Return [x, y] of the center of cell containing provided text 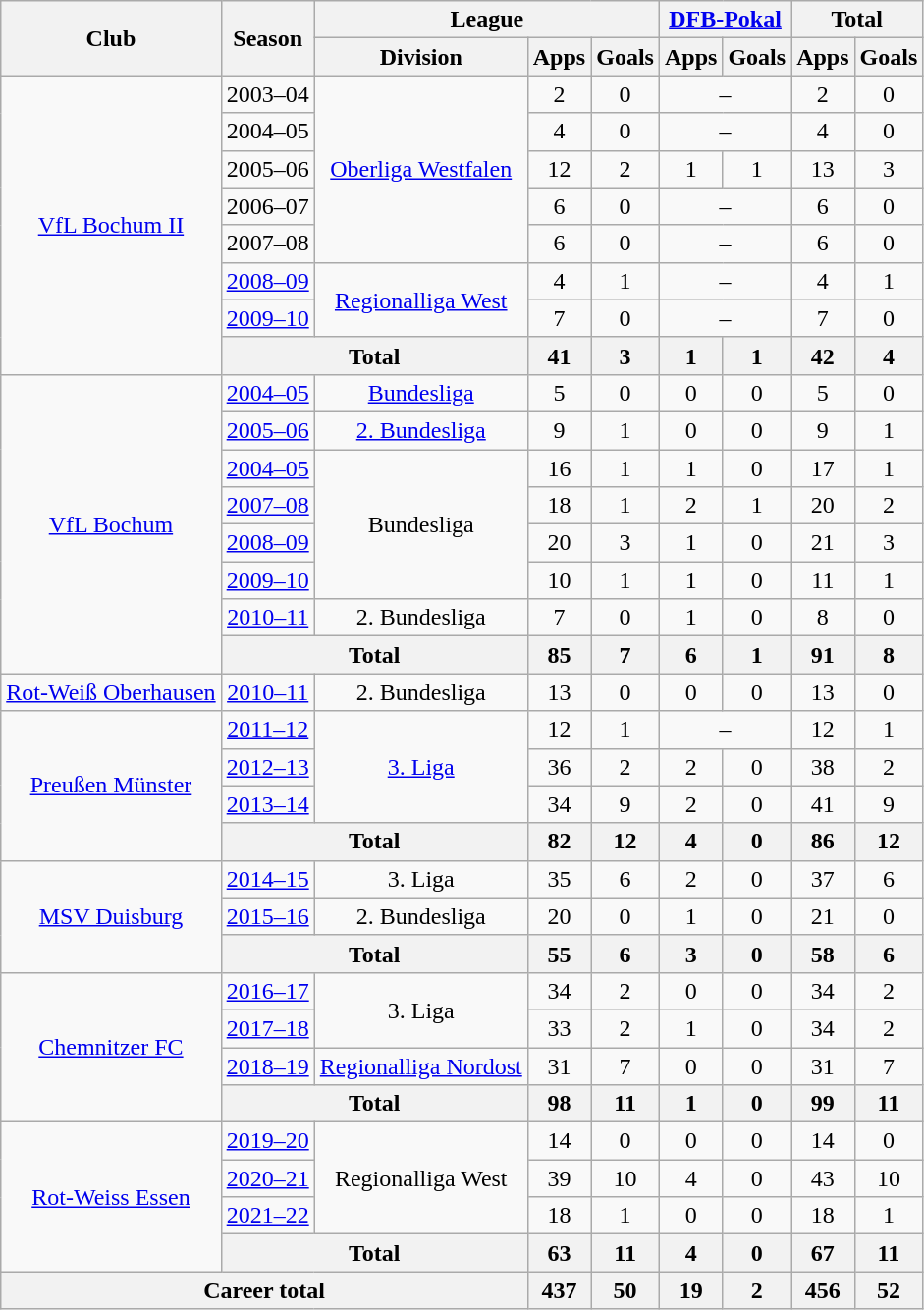
19 [690, 1290]
2019–20 [267, 1141]
MSV Duisburg [111, 916]
437 [559, 1290]
VfL Bochum [111, 523]
38 [823, 767]
Club [111, 38]
Preußen Münster [111, 786]
Chemnitzer FC [111, 1047]
55 [559, 954]
456 [823, 1290]
37 [823, 879]
58 [823, 954]
86 [823, 842]
Rot-Weiß Oberhausen [111, 692]
Season [267, 38]
2015–16 [267, 916]
36 [559, 767]
2016–17 [267, 991]
99 [823, 1104]
VfL Bochum II [111, 225]
91 [823, 655]
Oberliga Westfalen [420, 169]
16 [559, 468]
33 [559, 1028]
35 [559, 879]
2012–13 [267, 767]
39 [559, 1178]
2017–18 [267, 1028]
2006–07 [267, 206]
82 [559, 842]
2003–04 [267, 94]
63 [559, 1253]
2011–12 [267, 730]
17 [823, 468]
Career total [265, 1290]
Rot-Weiss Essen [111, 1197]
2018–19 [267, 1065]
42 [823, 355]
Division [420, 57]
2020–21 [267, 1178]
DFB-Pokal [725, 20]
2013–14 [267, 804]
43 [823, 1178]
2021–22 [267, 1216]
98 [559, 1104]
52 [889, 1290]
2014–15 [267, 879]
85 [559, 655]
League [487, 20]
67 [823, 1253]
Regionalliga Nordost [420, 1065]
50 [625, 1290]
